From the cell containing the given text, extract its center point as (X, Y) coordinate. 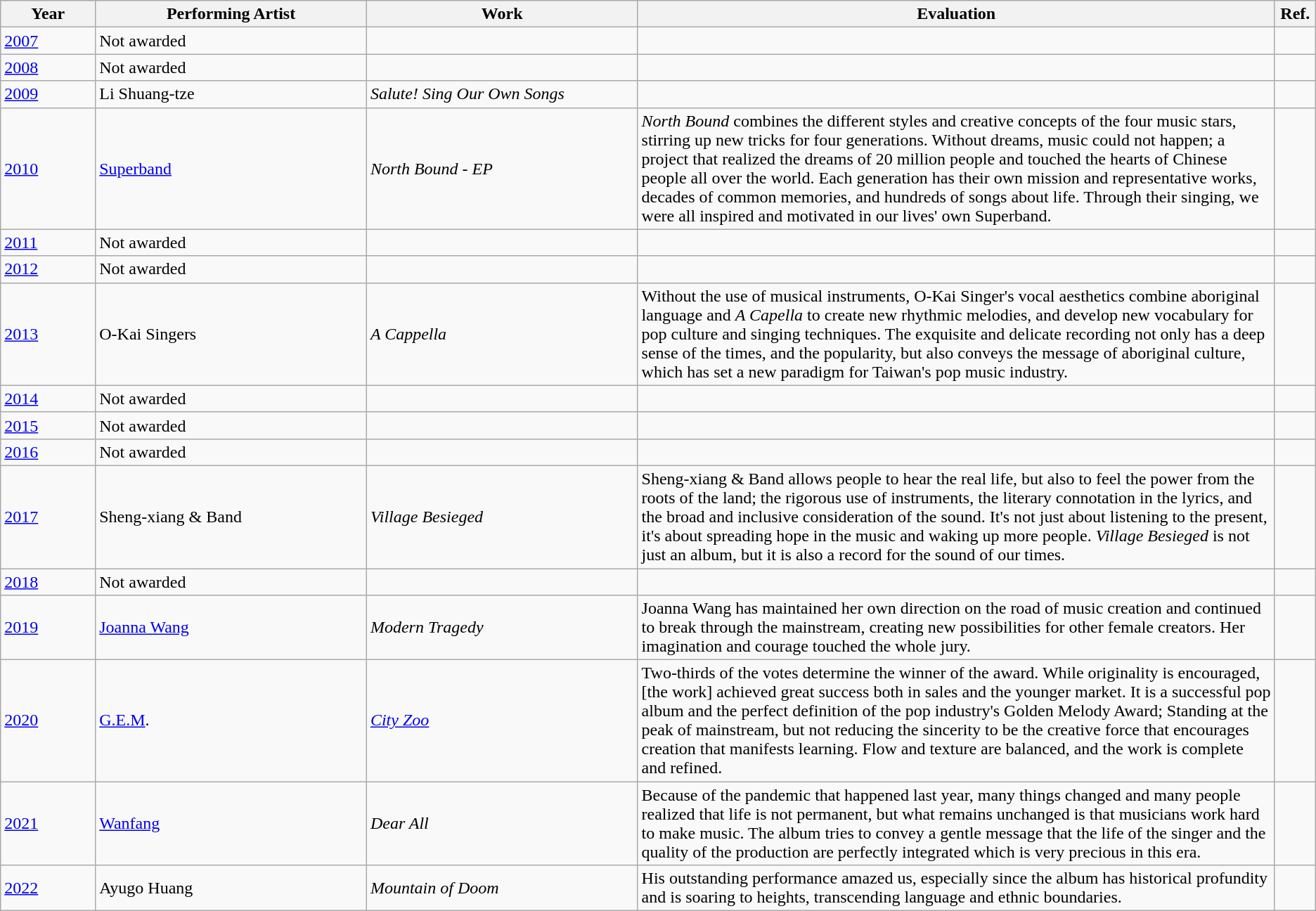
Mountain of Doom (502, 889)
2021 (48, 824)
O-Kai Singers (231, 334)
Year (48, 14)
2015 (48, 425)
2018 (48, 581)
Modern Tragedy (502, 628)
Work (502, 14)
A Cappella (502, 334)
Sheng-xiang & Band (231, 517)
2020 (48, 721)
2008 (48, 67)
2007 (48, 41)
2017 (48, 517)
2013 (48, 334)
2009 (48, 94)
Ref. (1295, 14)
G.E.M. (231, 721)
Village Besieged (502, 517)
Evaluation (956, 14)
2022 (48, 889)
City Zoo (502, 721)
2012 (48, 269)
2010 (48, 169)
Li Shuang-tze (231, 94)
Salute! Sing Our Own Songs (502, 94)
Superband (231, 169)
Wanfang (231, 824)
2019 (48, 628)
2011 (48, 243)
North Bound - EP (502, 169)
Performing Artist (231, 14)
Joanna Wang (231, 628)
2014 (48, 399)
2016 (48, 452)
Dear All (502, 824)
Ayugo Huang (231, 889)
